Detect which cell encompasses the target text, then output its (X, Y) center coordinate. 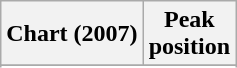
Peakposition (189, 34)
Chart (2007) (72, 34)
